Extract the [x, y] coordinate from the center of the cell holding the provided text.  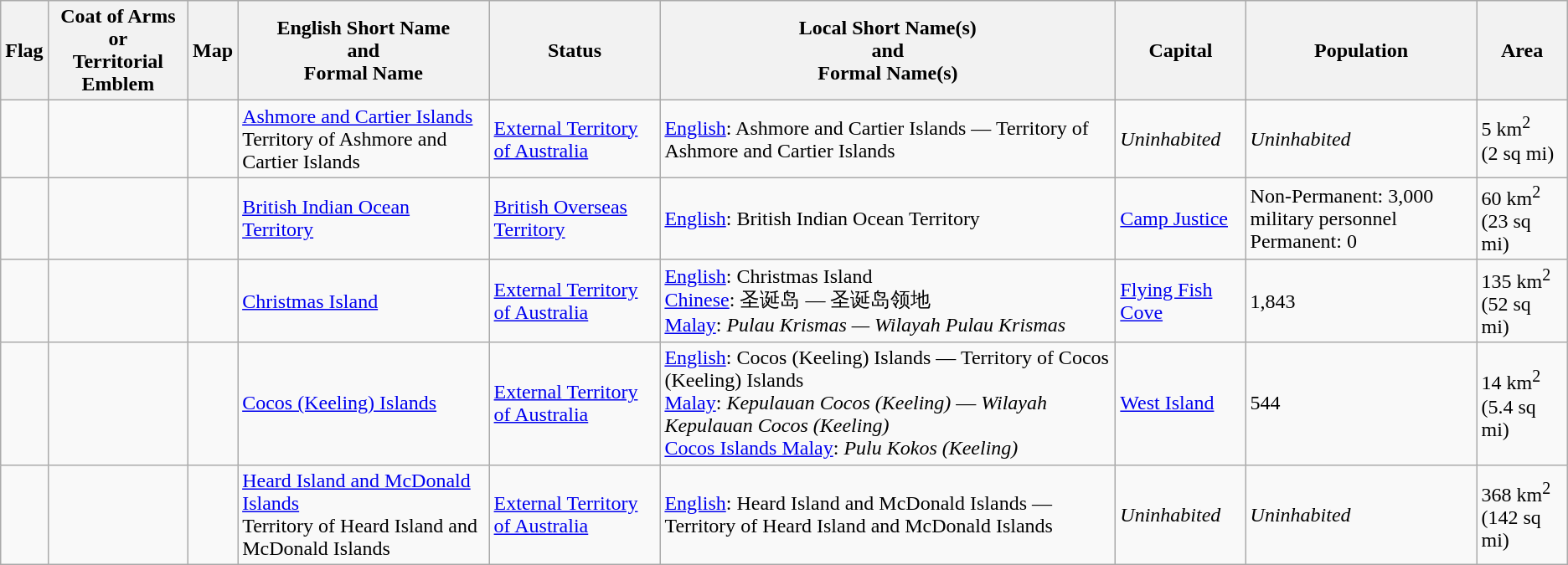
5 km2(2 sq mi) [1522, 139]
Area [1522, 50]
Camp Justice [1181, 219]
Heard Island and McDonald IslandsTerritory of Heard Island and McDonald Islands [364, 514]
Population [1361, 50]
14 km2(5.4 sq mi) [1522, 403]
Cocos (Keeling) Islands [364, 403]
English: Ashmore and Cartier Islands — Territory of Ashmore and Cartier Islands [888, 139]
English Short Nameand Formal Name [364, 50]
British Indian Ocean Territory [364, 219]
60 km2(23 sq mi) [1522, 219]
Local Short Name(s)andFormal Name(s) [888, 50]
Flying Fish Cove [1181, 301]
English: British Indian Ocean Territory [888, 219]
Non-Permanent: 3,000 military personnelPermanent: 0 [1361, 219]
Status [575, 50]
Christmas Island [364, 301]
368 km2(142 sq mi) [1522, 514]
West Island [1181, 403]
135 km2(52 sq mi) [1522, 301]
Coat of Armsor Territorial Emblem [117, 50]
English: Christmas IslandChinese: 圣诞岛 — 圣诞岛领地Malay: Pulau Krismas — Wilayah Pulau Krismas [888, 301]
544 [1361, 403]
Ashmore and Cartier IslandsTerritory of Ashmore and Cartier Islands [364, 139]
British Overseas Territory [575, 219]
Map [213, 50]
Capital [1181, 50]
English: Heard Island and McDonald Islands — Territory of Heard Island and McDonald Islands [888, 514]
Flag [24, 50]
1,843 [1361, 301]
